Capture the cell that displays the provided text and extract its (x, y) central coordinate. 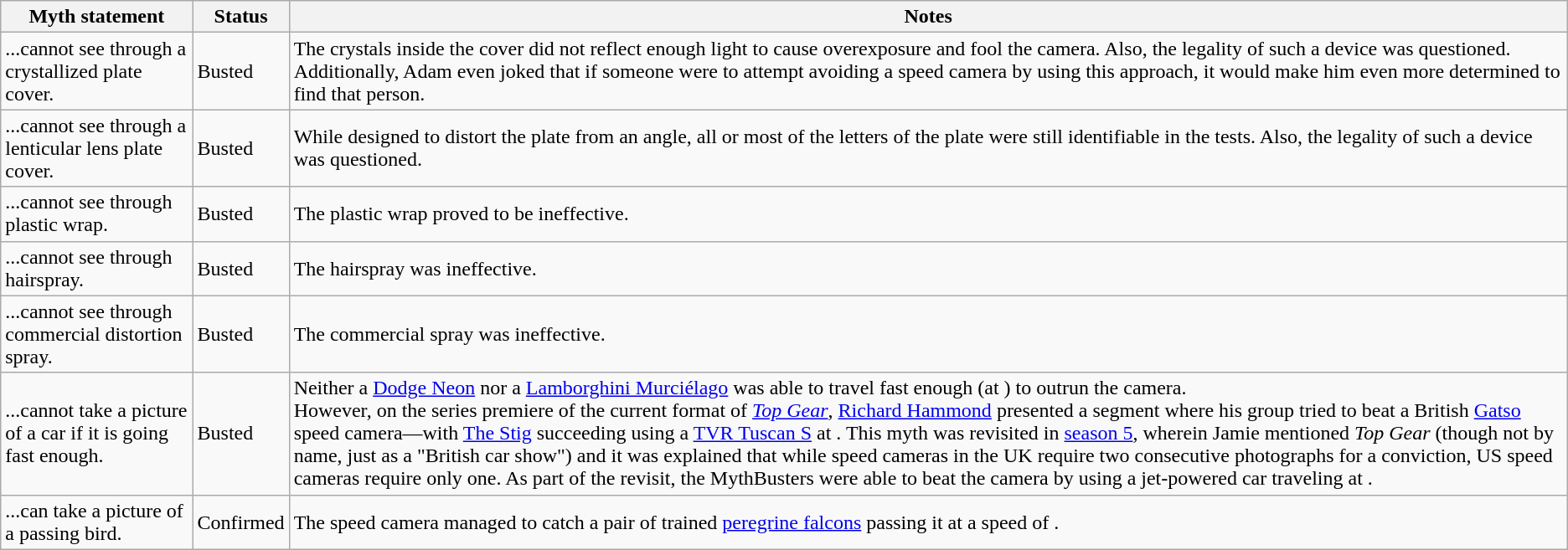
Confirmed (241, 522)
Notes (928, 17)
Myth statement (97, 17)
Status (241, 17)
...cannot see through a lenticular lens plate cover. (97, 148)
...cannot see through a crystallized plate cover. (97, 71)
...cannot see through hairspray. (97, 268)
The plastic wrap proved to be ineffective. (928, 214)
...cannot see through plastic wrap. (97, 214)
The commercial spray was ineffective. (928, 334)
...cannot take a picture of a car if it is going fast enough. (97, 434)
...can take a picture of a passing bird. (97, 522)
The hairspray was ineffective. (928, 268)
The speed camera managed to catch a pair of trained peregrine falcons passing it at a speed of . (928, 522)
...cannot see through commercial distortion spray. (97, 334)
